Pinpoint the cell where the given text exists, returning its (X, Y) midpoint coordinate. 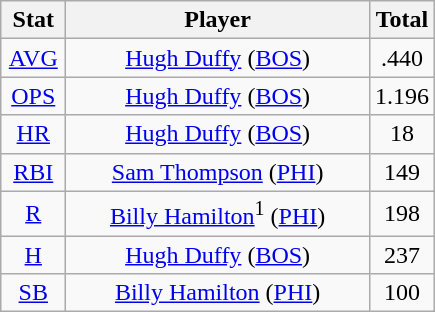
.440 (402, 58)
HR (34, 134)
Sam Thompson (PHI) (218, 172)
OPS (34, 96)
AVG (34, 58)
149 (402, 172)
R (34, 214)
Player (218, 20)
Stat (34, 20)
198 (402, 214)
Total (402, 20)
1.196 (402, 96)
100 (402, 293)
SB (34, 293)
18 (402, 134)
237 (402, 255)
Billy Hamilton (PHI) (218, 293)
Billy Hamilton1 (PHI) (218, 214)
RBI (34, 172)
H (34, 255)
